Output the (X, Y) coordinate of the center of the cell containing the given text.  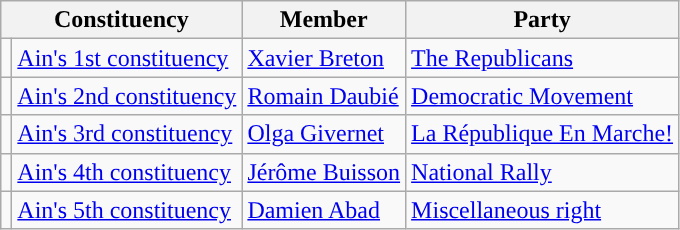
Party (542, 20)
Ain's 5th constituency (127, 210)
Jérôme Buisson (324, 172)
Romain Daubié (324, 96)
Olga Givernet (324, 134)
Miscellaneous right (542, 210)
Democratic Movement (542, 96)
Xavier Breton (324, 58)
Member (324, 20)
La République En Marche! (542, 134)
Ain's 1st constituency (127, 58)
Damien Abad (324, 210)
Ain's 4th constituency (127, 172)
Constituency (122, 20)
The Republicans (542, 58)
National Rally (542, 172)
Ain's 3rd constituency (127, 134)
Ain's 2nd constituency (127, 96)
